Locate the cell with the specified text and output its (x, y) center coordinate. 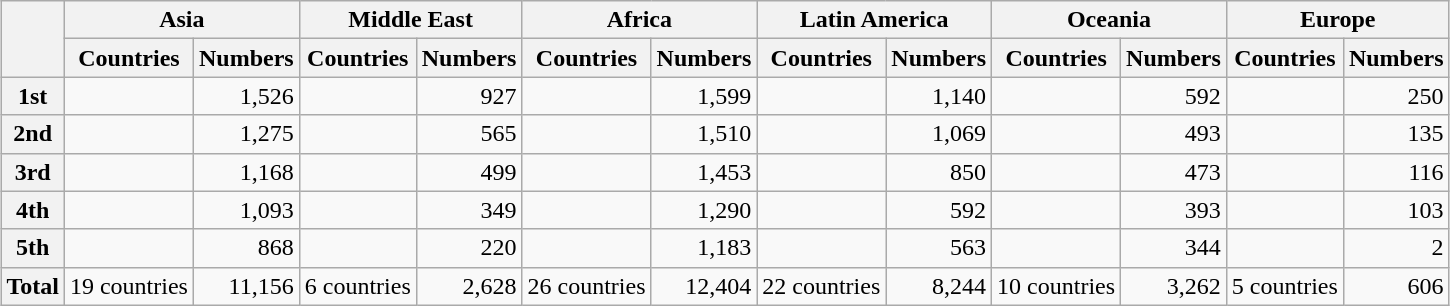
5th (33, 248)
499 (469, 172)
2nd (33, 134)
473 (1174, 172)
563 (939, 248)
1,599 (704, 96)
Asia (182, 20)
4th (33, 210)
220 (469, 248)
Total (33, 286)
1,510 (704, 134)
1,069 (939, 134)
Africa (640, 20)
344 (1174, 248)
22 countries (822, 286)
565 (469, 134)
19 countries (128, 286)
5 countries (1284, 286)
1,526 (246, 96)
493 (1174, 134)
2 (1396, 248)
349 (469, 210)
1,093 (246, 210)
Latin America (874, 20)
868 (246, 248)
Middle East (410, 20)
26 countries (586, 286)
11,156 (246, 286)
2,628 (469, 286)
1,183 (704, 248)
8,244 (939, 286)
1,140 (939, 96)
Oceania (1110, 20)
850 (939, 172)
Europe (1338, 20)
1st (33, 96)
3,262 (1174, 286)
6 countries (358, 286)
1,275 (246, 134)
606 (1396, 286)
135 (1396, 134)
1,168 (246, 172)
12,404 (704, 286)
103 (1396, 210)
927 (469, 96)
10 countries (1056, 286)
1,290 (704, 210)
250 (1396, 96)
116 (1396, 172)
1,453 (704, 172)
3rd (33, 172)
393 (1174, 210)
